Pinpoint the cell where the given text exists, returning its [X, Y] midpoint coordinate. 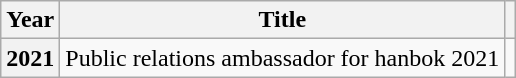
Public relations ambassador for hanbok 2021 [282, 58]
2021 [30, 58]
Title [282, 20]
Year [30, 20]
